Scan for the cell matching the given text and deliver its (X, Y) coordinate at center. 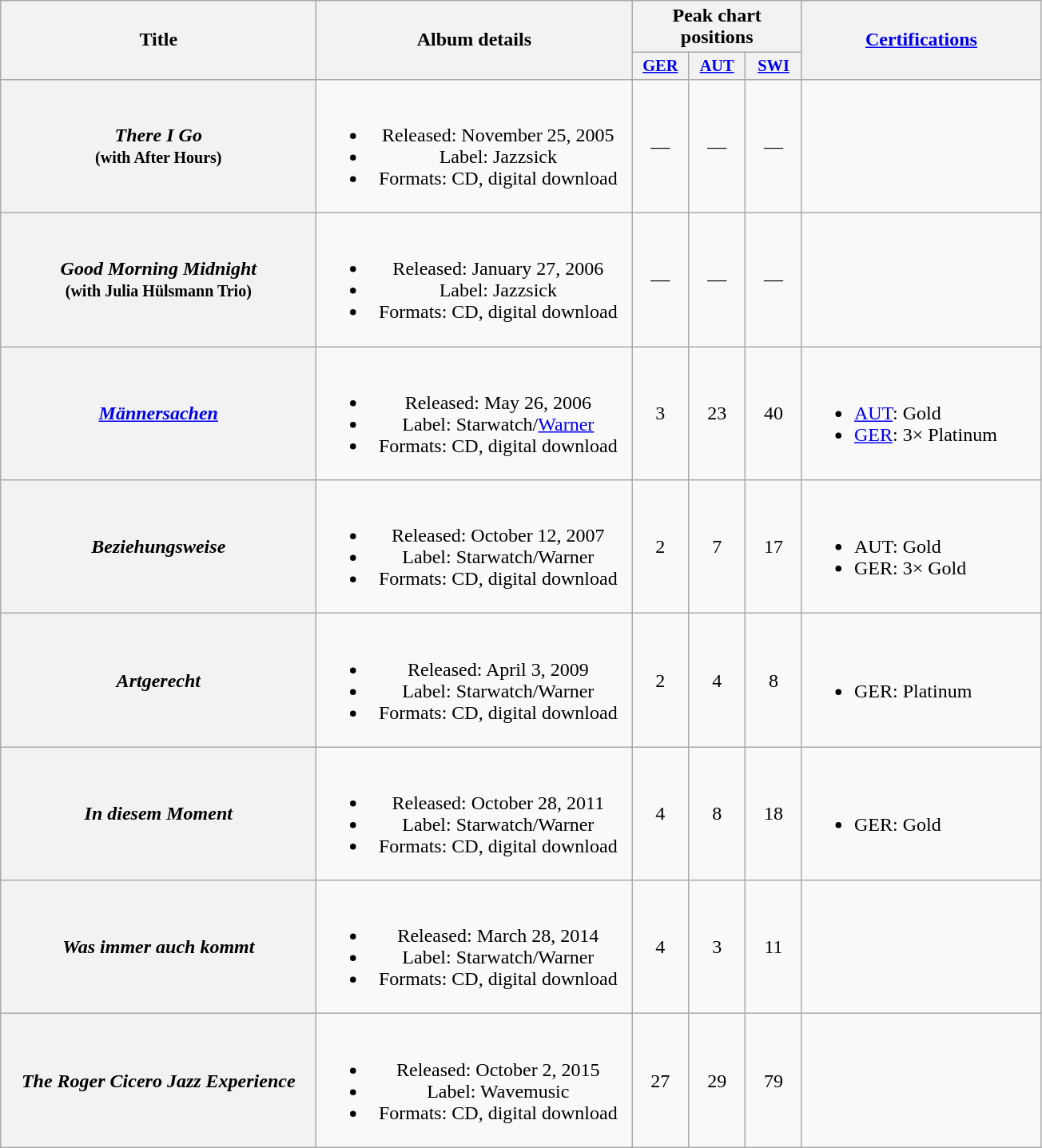
In diesem Moment (158, 813)
Männersachen (158, 414)
Released: October 2, 2015Label: WavemusicFormats: CD, digital download (475, 1080)
40 (774, 414)
Album details (475, 40)
Certifications (921, 40)
AUT: GoldGER: 3× Platinum (921, 414)
Title (158, 40)
There I Go (with After Hours) (158, 145)
Released: November 25, 2005Label: JazzsickFormats: CD, digital download (475, 145)
17 (774, 546)
AUT (718, 66)
Released: January 27, 2006Label: JazzsickFormats: CD, digital download (475, 280)
27 (660, 1080)
Good Morning Midnight (with Julia Hülsmann Trio) (158, 280)
GER: Platinum (921, 681)
Released: October 12, 2007Label: Starwatch/WarnerFormats: CD, digital download (475, 546)
18 (774, 813)
Artgerecht (158, 681)
79 (774, 1080)
Peak chart positions (718, 27)
The Roger Cicero Jazz Experience (158, 1080)
Released: May 26, 2006Label: Starwatch/WarnerFormats: CD, digital download (475, 414)
29 (718, 1080)
Released: April 3, 2009Label: Starwatch/WarnerFormats: CD, digital download (475, 681)
7 (718, 546)
Beziehungsweise (158, 546)
11 (774, 947)
GER: Gold (921, 813)
Was immer auch kommt (158, 947)
Released: March 28, 2014Label: Starwatch/WarnerFormats: CD, digital download (475, 947)
23 (718, 414)
AUT: GoldGER: 3× Gold (921, 546)
GER (660, 66)
Released: October 28, 2011Label: Starwatch/WarnerFormats: CD, digital download (475, 813)
SWI (774, 66)
